For the text-containing cell, return its midpoint in (X, Y) coordinate format. 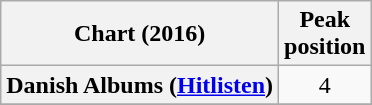
Peakposition (325, 34)
Danish Albums (Hitlisten) (140, 85)
4 (325, 85)
Chart (2016) (140, 34)
